Output the [x, y] coordinate of the center of the cell containing the given text.  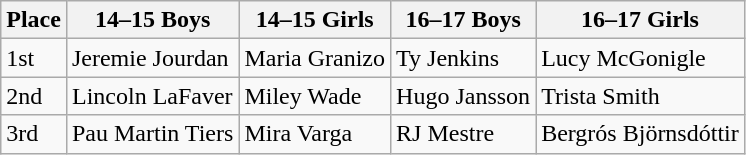
Miley Wade [315, 96]
Trista Smith [640, 96]
RJ Mestre [464, 134]
2nd [34, 96]
1st [34, 58]
16–17 Boys [464, 20]
Pau Martin Tiers [152, 134]
14–15 Boys [152, 20]
Bergrós Björnsdóttir [640, 134]
Ty Jenkins [464, 58]
16–17 Girls [640, 20]
Mira Varga [315, 134]
3rd [34, 134]
Jeremie Jourdan [152, 58]
Lincoln LaFaver [152, 96]
14–15 Girls [315, 20]
Maria Granizo [315, 58]
Lucy McGonigle [640, 58]
Place [34, 20]
Hugo Jansson [464, 96]
